Capture the cell that displays the provided text and extract its [X, Y] central coordinate. 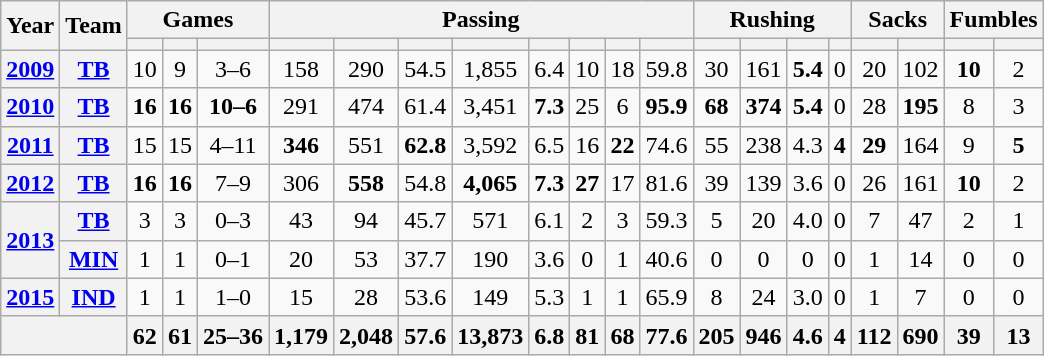
205 [716, 335]
7–9 [232, 183]
77.6 [666, 335]
374 [764, 107]
195 [920, 107]
59.8 [666, 69]
1,179 [302, 335]
571 [490, 221]
1–0 [232, 297]
37.7 [426, 259]
53 [366, 259]
40.6 [666, 259]
149 [490, 297]
54.8 [426, 183]
57.6 [426, 335]
474 [366, 107]
0–1 [232, 259]
4.0 [808, 221]
14 [920, 259]
IND [94, 297]
81 [588, 335]
112 [874, 335]
3–6 [232, 69]
164 [920, 145]
290 [366, 69]
4.6 [808, 335]
4–11 [232, 145]
6.5 [550, 145]
139 [764, 183]
62.8 [426, 145]
0–3 [232, 221]
94 [366, 221]
Games [198, 20]
190 [490, 259]
61 [180, 335]
4,065 [490, 183]
291 [302, 107]
53.6 [426, 297]
59.3 [666, 221]
2,048 [366, 335]
6.8 [550, 335]
Rushing [772, 20]
29 [874, 145]
3,451 [490, 107]
43 [302, 221]
81.6 [666, 183]
18 [622, 69]
690 [920, 335]
13,873 [490, 335]
27 [588, 183]
54.5 [426, 69]
65.9 [666, 297]
5.3 [550, 297]
61.4 [426, 107]
346 [302, 145]
Passing [481, 20]
Sacks [898, 20]
1,855 [490, 69]
30 [716, 69]
158 [302, 69]
6 [622, 107]
Team [94, 26]
17 [622, 183]
2009 [30, 69]
6.4 [550, 69]
3,592 [490, 145]
25–36 [232, 335]
55 [716, 145]
45.7 [426, 221]
4.3 [808, 145]
22 [622, 145]
25 [588, 107]
24 [764, 297]
102 [920, 69]
10–6 [232, 107]
47 [920, 221]
946 [764, 335]
26 [874, 183]
2015 [30, 297]
MIN [94, 259]
62 [144, 335]
Fumbles [994, 20]
306 [302, 183]
6.1 [550, 221]
238 [764, 145]
13 [1019, 335]
95.9 [666, 107]
2012 [30, 183]
3.0 [808, 297]
74.6 [666, 145]
558 [366, 183]
2010 [30, 107]
2013 [30, 240]
2011 [30, 145]
551 [366, 145]
Year [30, 26]
